Locate the cell with the specified text and output its (x, y) center coordinate. 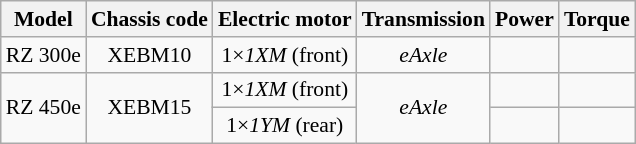
RZ 300e (44, 55)
Model (44, 19)
Torque (597, 19)
RZ 450e (44, 108)
Chassis code (150, 19)
Power (524, 19)
Electric motor (285, 19)
1×1YM (rear) (285, 126)
Transmission (424, 19)
XEBM10 (150, 55)
XEBM15 (150, 108)
